Return [X, Y] of the center of cell containing provided text 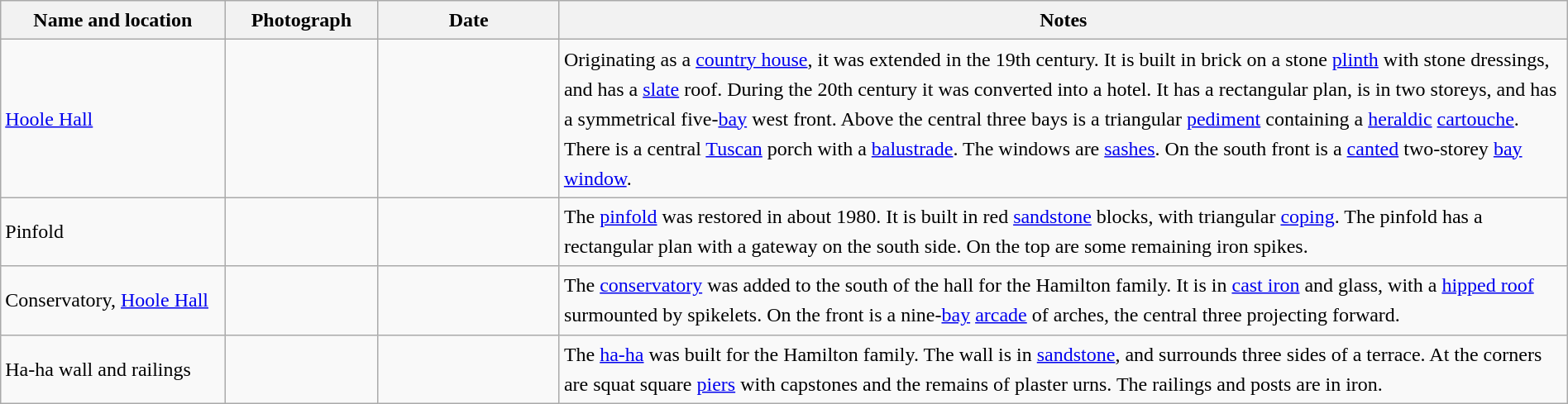
Conservatory, Hoole Hall [112, 301]
Ha-ha wall and railings [112, 368]
Name and location [112, 20]
Photograph [301, 20]
Notes [1064, 20]
Pinfold [112, 231]
Hoole Hall [112, 119]
Date [468, 20]
